Return (x, y) of the center of cell containing provided text 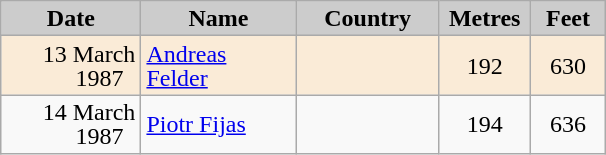
14 March 1987 (71, 124)
Country (368, 18)
Piotr Fijas (218, 124)
Metres (484, 18)
Feet (568, 18)
Name (218, 18)
636 (568, 124)
630 (568, 66)
Date (71, 18)
Andreas Felder (218, 66)
194 (484, 124)
192 (484, 66)
13 March 1987 (71, 66)
